Find where the given text appears and provide that cell's center as (x, y) coordinate. 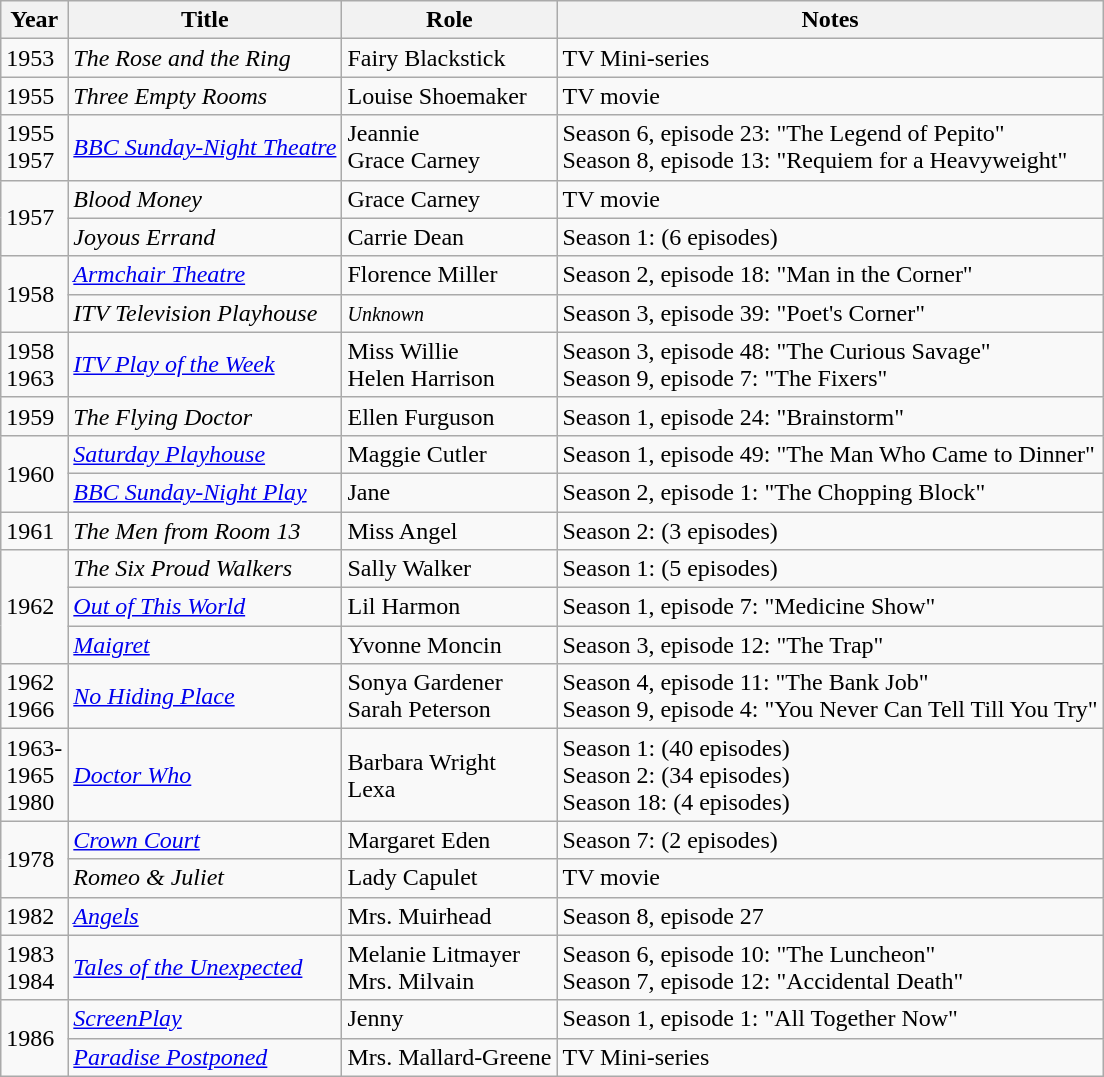
Notes (830, 20)
Melanie LitmayerMrs. Milvain (450, 968)
Mrs. Muirhead (450, 916)
Florence Miller (450, 275)
Lil Harmon (450, 607)
Role (450, 20)
Season 8, episode 27 (830, 916)
Season 2, episode 18: "Man in the Corner" (830, 275)
1986 (34, 1038)
1963-19651980 (34, 775)
The Flying Doctor (205, 416)
Unknown (450, 313)
Mrs. Mallard-Greene (450, 1057)
Grace Carney (450, 199)
Three Empty Rooms (205, 96)
Blood Money (205, 199)
Miss Angel (450, 531)
Romeo & Juliet (205, 878)
BBC Sunday-Night Theatre (205, 148)
Out of This World (205, 607)
The Rose and the Ring (205, 58)
1982 (34, 916)
Title (205, 20)
Angels (205, 916)
Season 1, episode 49: "The Man Who Came to Dinner" (830, 454)
Season 2, episode 1: "The Chopping Block" (830, 492)
1960 (34, 473)
Season 2: (3 episodes) (830, 531)
1957 (34, 218)
ITV Play of the Week (205, 364)
Season 1: (40 episodes)Season 2: (34 episodes)Season 18: (4 episodes) (830, 775)
Season 1: (6 episodes) (830, 237)
Season 6, episode 10: "The Luncheon"Season 7, episode 12: "Accidental Death" (830, 968)
Season 7: (2 episodes) (830, 840)
Margaret Eden (450, 840)
Year (34, 20)
Paradise Postponed (205, 1057)
Lady Capulet (450, 878)
Maggie Cutler (450, 454)
Joyous Errand (205, 237)
Barbara WrightLexa (450, 775)
Jenny (450, 1019)
Tales of the Unexpected (205, 968)
Fairy Blackstick (450, 58)
19551957 (34, 148)
19831984 (34, 968)
BBC Sunday-Night Play (205, 492)
Sally Walker (450, 569)
ITV Television Playhouse (205, 313)
Season 4, episode 11: "The Bank Job"Season 9, episode 4: "You Never Can Tell Till You Try" (830, 696)
The Men from Room 13 (205, 531)
1958 (34, 294)
Season 1, episode 7: "Medicine Show" (830, 607)
Maigret (205, 645)
Season 1, episode 24: "Brainstorm" (830, 416)
Miss WillieHelen Harrison (450, 364)
Louise Shoemaker (450, 96)
Season 1, episode 1: "All Together Now" (830, 1019)
1953 (34, 58)
1978 (34, 859)
Season 3, episode 48: "The Curious Savage"Season 9, episode 7: "The Fixers" (830, 364)
Season 3, episode 39: "Poet's Corner" (830, 313)
Jane (450, 492)
No Hiding Place (205, 696)
Doctor Who (205, 775)
ScreenPlay (205, 1019)
Yvonne Moncin (450, 645)
1959 (34, 416)
1961 (34, 531)
1962 (34, 607)
Season 6, episode 23: "The Legend of Pepito"Season 8, episode 13: "Requiem for a Heavyweight" (830, 148)
JeannieGrace Carney (450, 148)
1955 (34, 96)
19581963 (34, 364)
Crown Court (205, 840)
Saturday Playhouse (205, 454)
Season 3, episode 12: "The Trap" (830, 645)
Ellen Furguson (450, 416)
19621966 (34, 696)
Sonya GardenerSarah Peterson (450, 696)
Armchair Theatre (205, 275)
The Six Proud Walkers (205, 569)
Carrie Dean (450, 237)
Season 1: (5 episodes) (830, 569)
